Identify which cell holds the provided text, then report its [X, Y] central coordinate. 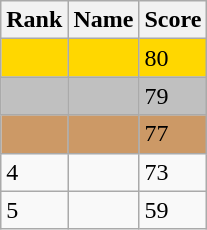
5 [34, 210]
80 [173, 58]
Rank [34, 20]
59 [173, 210]
Name [104, 20]
73 [173, 172]
4 [34, 172]
Score [173, 20]
79 [173, 96]
77 [173, 134]
